Pinpoint the cell where the given text exists, returning its [x, y] midpoint coordinate. 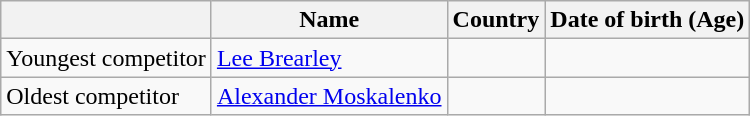
Oldest competitor [106, 96]
Name [329, 20]
Date of birth (Age) [648, 20]
Alexander Moskalenko [329, 96]
Youngest competitor [106, 58]
Lee Brearley [329, 58]
Country [496, 20]
